From the cell containing the given text, extract its center point as [x, y] coordinate. 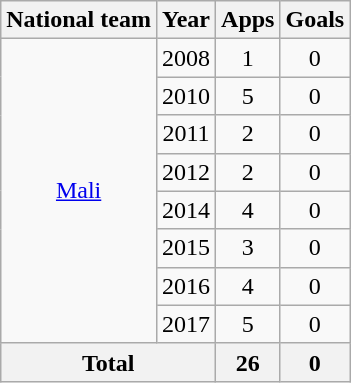
2014 [186, 210]
Total [108, 362]
Goals [315, 20]
3 [248, 248]
26 [248, 362]
2008 [186, 58]
2017 [186, 324]
2012 [186, 172]
Mali [79, 191]
2010 [186, 96]
National team [79, 20]
2015 [186, 248]
2016 [186, 286]
Year [186, 20]
1 [248, 58]
Apps [248, 20]
2011 [186, 134]
